Identify which cell holds the provided text, then report its [X, Y] central coordinate. 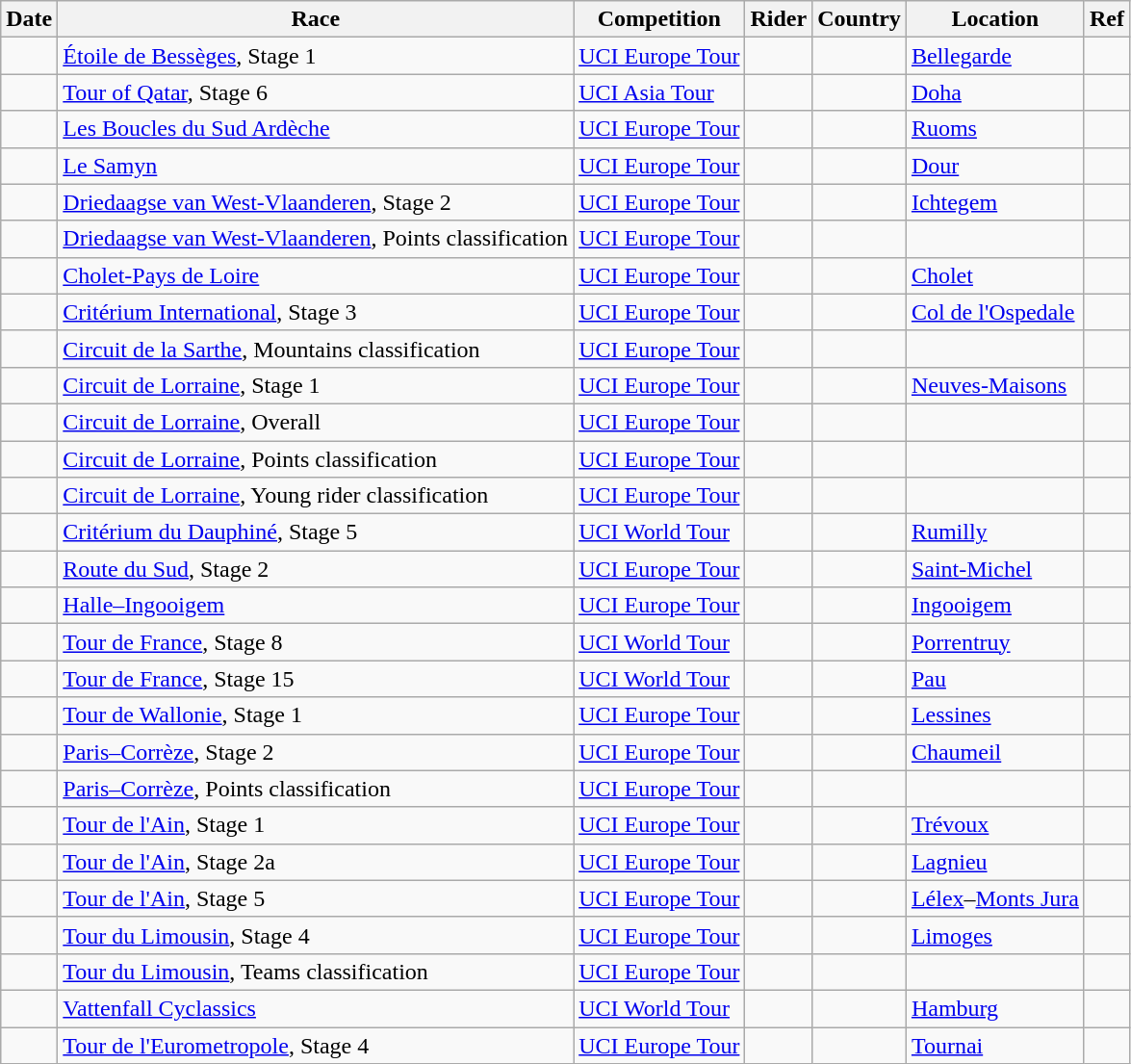
Tour de l'Eurometropole, Stage 4 [316, 1045]
Le Samyn [316, 166]
Location [995, 19]
Paris–Corrèze, Stage 2 [316, 752]
Circuit de la Sarthe, Mountains classification [316, 349]
Tour du Limousin, Stage 4 [316, 935]
Circuit de Lorraine, Stage 1 [316, 385]
Tour de France, Stage 8 [316, 642]
Dour [995, 166]
Bellegarde [995, 56]
Lagnieu [995, 862]
Ref [1107, 19]
Competition [659, 19]
Circuit de Lorraine, Points classification [316, 459]
Critérium International, Stage 3 [316, 312]
Doha [995, 92]
Ingooigem [995, 606]
Neuves-Maisons [995, 385]
Hamburg [995, 1008]
Trévoux [995, 825]
Tournai [995, 1045]
Circuit de Lorraine, Overall [316, 422]
Race [316, 19]
Tour du Limousin, Teams classification [316, 972]
Porrentruy [995, 642]
Rumilly [995, 532]
Circuit de Lorraine, Young rider classification [316, 496]
Ichtegem [995, 202]
Rider [779, 19]
Limoges [995, 935]
Vattenfall Cyclassics [316, 1008]
Pau [995, 679]
Lessines [995, 715]
Lélex–Monts Jura [995, 898]
Tour of Qatar, Stage 6 [316, 92]
Saint-Michel [995, 569]
Cholet [995, 275]
UCI Asia Tour [659, 92]
Driedaagse van West-Vlaanderen, Points classification [316, 239]
Cholet-Pays de Loire [316, 275]
Tour de l'Ain, Stage 2a [316, 862]
Tour de France, Stage 15 [316, 679]
Chaumeil [995, 752]
Halle–Ingooigem [316, 606]
Tour de l'Ain, Stage 5 [316, 898]
Driedaagse van West-Vlaanderen, Stage 2 [316, 202]
Ruoms [995, 129]
Paris–Corrèze, Points classification [316, 789]
Col de l'Ospedale [995, 312]
Tour de l'Ain, Stage 1 [316, 825]
Les Boucles du Sud Ardèche [316, 129]
Critérium du Dauphiné, Stage 5 [316, 532]
Date [29, 19]
Tour de Wallonie, Stage 1 [316, 715]
Country [860, 19]
Route du Sud, Stage 2 [316, 569]
Étoile de Bessèges, Stage 1 [316, 56]
